Capture the cell that displays the provided text and extract its (x, y) central coordinate. 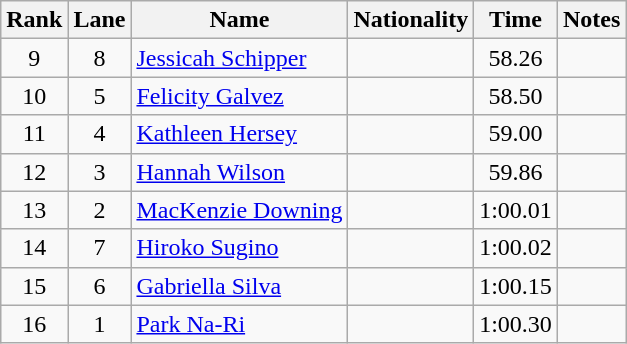
Name (240, 20)
Jessicah Schipper (240, 58)
5 (100, 96)
13 (34, 210)
4 (100, 134)
Park Na-Ri (240, 324)
1 (100, 324)
Felicity Galvez (240, 96)
9 (34, 58)
Rank (34, 20)
15 (34, 286)
MacKenzie Downing (240, 210)
1:00.02 (516, 248)
58.50 (516, 96)
Nationality (411, 20)
6 (100, 286)
12 (34, 172)
59.00 (516, 134)
Hannah Wilson (240, 172)
1:00.30 (516, 324)
3 (100, 172)
Lane (100, 20)
16 (34, 324)
Notes (591, 20)
Hiroko Sugino (240, 248)
Gabriella Silva (240, 286)
11 (34, 134)
14 (34, 248)
59.86 (516, 172)
10 (34, 96)
1:00.01 (516, 210)
Kathleen Hersey (240, 134)
1:00.15 (516, 286)
7 (100, 248)
8 (100, 58)
58.26 (516, 58)
2 (100, 210)
Time (516, 20)
